Return the [X, Y] coordinate for the center point of the cell that contains the specified text.  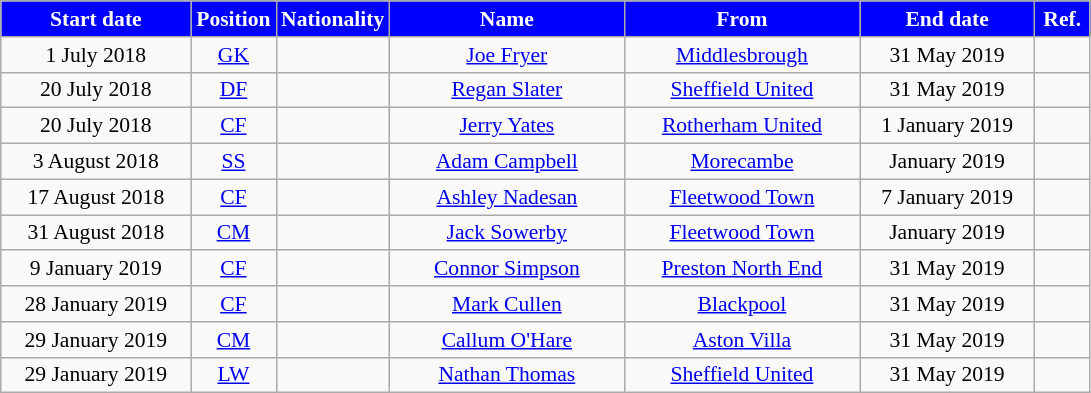
1 July 2018 [96, 55]
Jack Sowerby [506, 233]
DF [234, 90]
Jerry Yates [506, 126]
3 August 2018 [96, 162]
End date [948, 19]
Name [506, 19]
Callum O'Hare [506, 340]
Position [234, 19]
1 January 2019 [948, 126]
Aston Villa [742, 340]
7 January 2019 [948, 197]
Adam Campbell [506, 162]
Preston North End [742, 269]
28 January 2019 [96, 304]
Regan Slater [506, 90]
Start date [96, 19]
Middlesbrough [742, 55]
Morecambe [742, 162]
From [742, 19]
Ashley Nadesan [506, 197]
Connor Simpson [506, 269]
LW [234, 375]
Rotherham United [742, 126]
31 August 2018 [96, 233]
Nationality [332, 19]
Joe Fryer [506, 55]
Nathan Thomas [506, 375]
GK [234, 55]
SS [234, 162]
9 January 2019 [96, 269]
Mark Cullen [506, 304]
17 August 2018 [96, 197]
Blackpool [742, 304]
Ref. [1062, 19]
